Locate the cell with the specified text and output its (x, y) center coordinate. 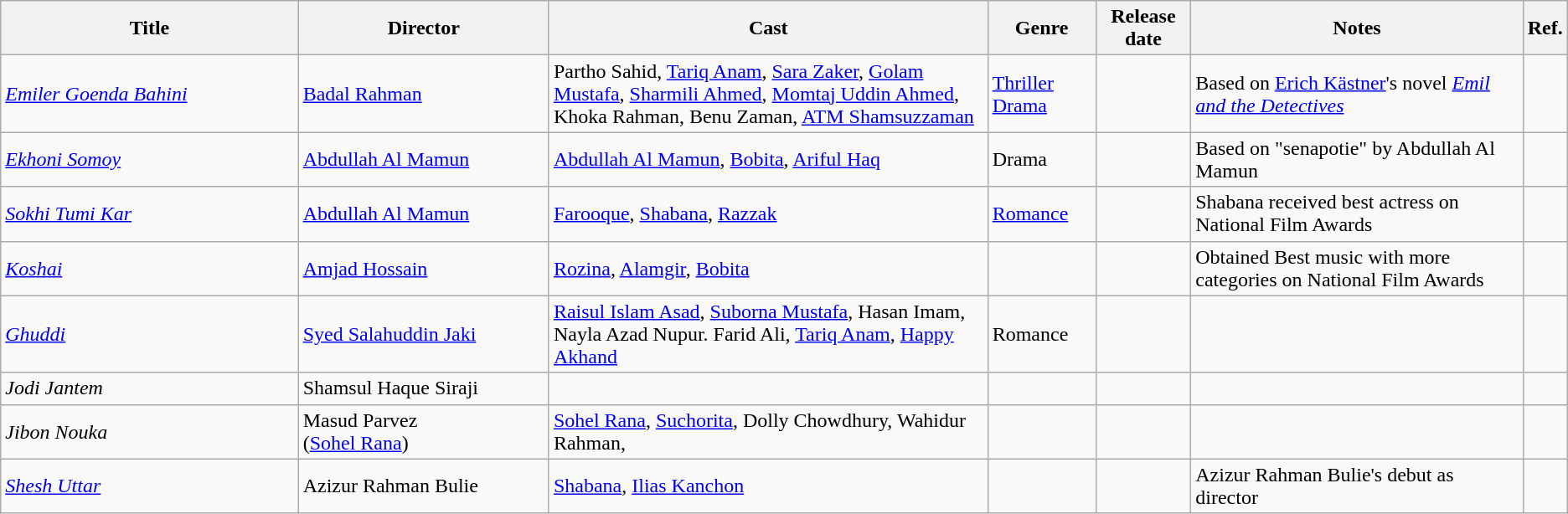
Jibon Nouka (149, 432)
Genre (1042, 28)
Shamsul Haque Siraji (424, 388)
Azizur Rahman Bulie (424, 486)
Rozina, Alamgir, Bobita (768, 268)
Raisul Islam Asad, Suborna Mustafa, Hasan Imam, Nayla Azad Nupur. Farid Ali, Tariq Anam, Happy Akhand (768, 334)
Badal Rahman (424, 94)
Partho Sahid, Tariq Anam, Sara Zaker, Golam Mustafa, Sharmili Ahmed, Momtaj Uddin Ahmed, Khoka Rahman, Benu Zaman, ATM Shamsuzzaman (768, 94)
Jodi Jantem (149, 388)
Drama (1042, 159)
Masud Parvez(Sohel Rana) (424, 432)
Cast (768, 28)
Azizur Rahman Bulie's debut as director (1357, 486)
Based on "senapotie" by Abdullah Al Mamun (1357, 159)
Emiler Goenda Bahini (149, 94)
Ekhoni Somoy (149, 159)
Abdullah Al Mamun, Bobita, Ariful Haq (768, 159)
Thriller Drama (1042, 94)
Farooque, Shabana, Razzak (768, 214)
Koshai (149, 268)
Director (424, 28)
Sokhi Tumi Kar (149, 214)
Ref. (1545, 28)
Shabana received best actress on National Film Awards (1357, 214)
Amjad Hossain (424, 268)
Ghuddi (149, 334)
Based on Erich Kästner's novel Emil and the Detectives (1357, 94)
Syed Salahuddin Jaki (424, 334)
Shesh Uttar (149, 486)
Shabana, Ilias Kanchon (768, 486)
Sohel Rana, Suchorita, Dolly Chowdhury, Wahidur Rahman, (768, 432)
Obtained Best music with more categories on National Film Awards (1357, 268)
Notes (1357, 28)
Release date (1143, 28)
Title (149, 28)
